Find where the given text appears and provide that cell's center as (X, Y) coordinate. 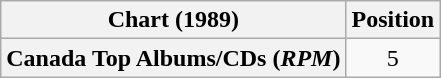
Position (393, 20)
Canada Top Albums/CDs (RPM) (174, 58)
Chart (1989) (174, 20)
5 (393, 58)
